Detect which cell encompasses the target text, then output its [X, Y] center coordinate. 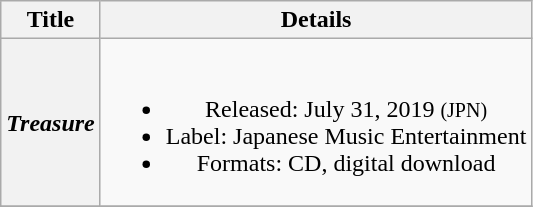
Treasure [51, 122]
Details [316, 20]
Title [51, 20]
Released: July 31, 2019 (JPN)Label: Japanese Music EntertainmentFormats: CD, digital download [316, 122]
